Capture the cell that displays the provided text and extract its (x, y) central coordinate. 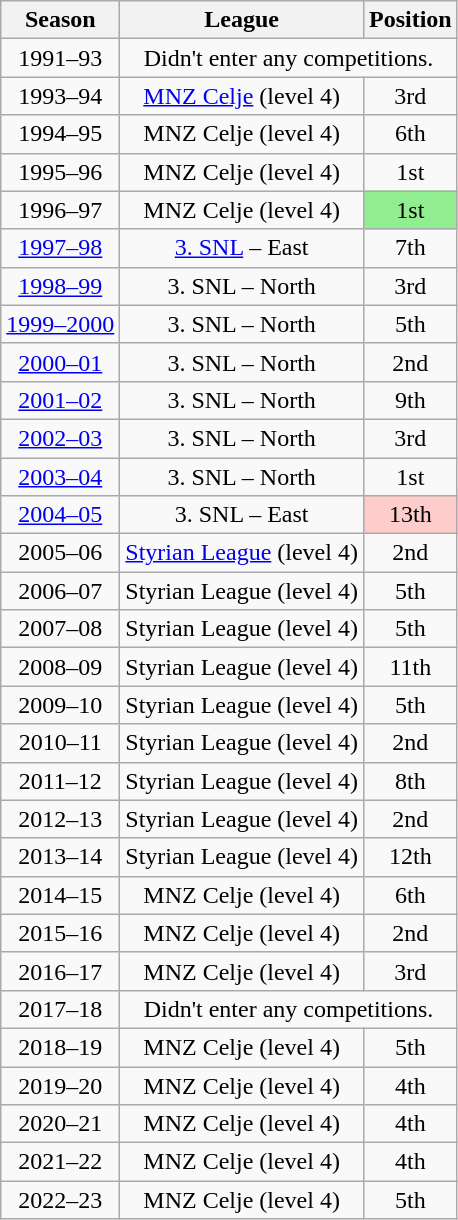
2003–04 (60, 477)
2000–01 (60, 362)
1995–96 (60, 172)
8th (410, 781)
2002–03 (60, 438)
League (242, 20)
Position (410, 20)
1996–97 (60, 210)
13th (410, 515)
12th (410, 857)
2016–17 (60, 971)
2014–15 (60, 895)
2008–09 (60, 667)
1999–2000 (60, 324)
1993–94 (60, 96)
1994–95 (60, 134)
9th (410, 400)
2007–08 (60, 629)
1991–93 (60, 58)
2010–11 (60, 743)
Season (60, 20)
2011–12 (60, 781)
2005–06 (60, 553)
2012–13 (60, 819)
2019–20 (60, 1085)
2020–21 (60, 1124)
2013–14 (60, 857)
2001–02 (60, 400)
1997–98 (60, 248)
2006–07 (60, 591)
2018–19 (60, 1047)
2004–05 (60, 515)
2009–10 (60, 705)
7th (410, 248)
1998–99 (60, 286)
2015–16 (60, 933)
2017–18 (60, 1009)
11th (410, 667)
2022–23 (60, 1200)
2021–22 (60, 1162)
